Return (X, Y) of the center of cell containing provided text 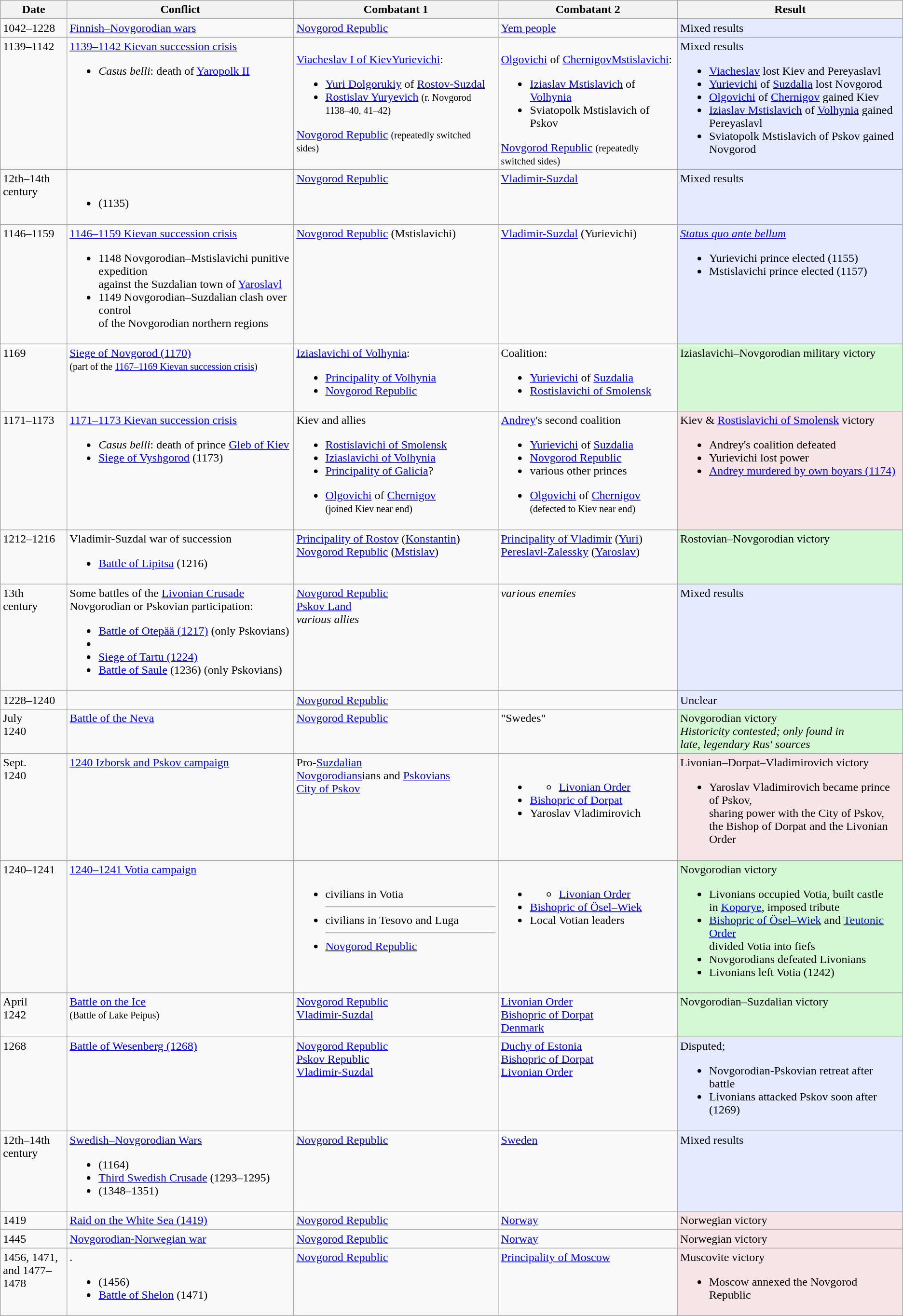
Iziaslavichi–Novgorodian military victory (790, 378)
1139–1142 Kievan succession crisisCasus belli: death of Yaropolk II (180, 103)
Coalition:Yurievichi of SuzdaliaRostislavichi of Smolensk (588, 378)
Livonian OrderBishopric of Dorpat Denmark (588, 1015)
1212–1216 (34, 556)
Sept.1240 (34, 806)
Date (34, 10)
civilians in Votiacivilians in Tesovo and LugaNovgorod Republic (396, 927)
Kiev & Rostislavichi of Smolensk victoryAndrey's coalition defeatedYurievichi lost powerAndrey murdered by own boyars (1174) (790, 471)
Novgorod RepublicPskov RepublicVladimir-Suzdal (396, 1084)
1268 (34, 1084)
Raid on the White Sea (1419) (180, 1221)
Siege of Novgorod (1170)(part of the 1167–1169 Kievan succession crisis) (180, 378)
Result (790, 10)
1228–1240 (34, 700)
. (1456)Battle of Shelon (1471) (180, 1282)
Battle of the Neva (180, 731)
Novgorod RepublicPskov Landvarious allies (396, 638)
1171–1173 (34, 471)
13thcentury (34, 638)
1445 (34, 1239)
April1242 (34, 1015)
Duchy of EstoniaBishopric of DorpatLivonian Order (588, 1084)
Novgorod Republic (Mstislavichi) (396, 284)
Disputed;Novgorodian-Pskovian retreat after battleLivonians attacked Pskov soon after (1269) (790, 1084)
Rostovian–Novgorodian victory (790, 556)
Kiev and allies Rostislavichi of Smolensk Iziaslavichi of Volhynia Principality of Galicia? Olgovichi of Chernigov(joined Kiev near end) (396, 471)
Yem people (588, 28)
1240 Izborsk and Pskov campaign (180, 806)
1146–1159 (34, 284)
Livonian Order Bishopric of DorpatYaroslav Vladimirovich (588, 806)
1456, 1471,and 1477–1478 (34, 1282)
Novgorod RepublicVladimir-Suzdal (396, 1015)
Swedish–Novgorodian Wars (1164)Third Swedish Crusade (1293–1295) (1348–1351) (180, 1171)
1419 (34, 1221)
1042–1228 (34, 28)
1139–1142 (34, 103)
Unclear (790, 700)
Iziaslavichi of Volhynia:Principality of VolhyniaNovgorod Republic (396, 378)
Combatant 1 (396, 10)
Status quo ante bellumYurievichi prince elected (1155)Mstislavichi prince elected (1157) (790, 284)
1171–1173 Kievan succession crisisCasus belli: death of prince Gleb of KievSiege of Vyshgorod (1173) (180, 471)
1240–1241 Votia campaign (180, 927)
Novgorodian victoryHistoricity contested; only found inlate, legendary Rus' sources (790, 731)
Vladimir-Suzdal (Yurievichi) (588, 284)
Conflict (180, 10)
Andrey's second coalition Yurievichi of SuzdaliaNovgorod Republicvarious other princes Olgovichi of Chernigov(defected to Kiev near end) (588, 471)
Novgorodian-Norwegian war (180, 1239)
various enemies (588, 638)
Vladimir-Suzdal war of successionBattle of Lipitsa (1216) (180, 556)
(1135) (180, 197)
Battle of Wesenberg (1268) (180, 1084)
Finnish–Novgorodian wars (180, 28)
1169 (34, 378)
"Swedes" (588, 731)
Vladimir-Suzdal (588, 197)
Combatant 2 (588, 10)
1240–1241 (34, 927)
Pro-SuzdalianNovgorodiansians and Pskovians City of Pskov (396, 806)
Olgovichi of ChernigovMstislavichi: Iziaslav Mstislavich of Volhynia Sviatopolk Mstislavich of PskovNovgorod Republic (repeatedly switched sides) (588, 103)
Battle on the Ice(Battle of Lake Peipus) (180, 1015)
Livonian Order Bishopric of Ösel–WiekLocal Votian leaders (588, 927)
Muscovite victoryMoscow annexed the Novgorod Republic (790, 1282)
Principality of Rostov (Konstantin)Novgorod Republic (Mstislav) (396, 556)
Principality of Vladimir (Yuri)Pereslavl-Zalessky (Yaroslav) (588, 556)
July1240 (34, 731)
Novgorodian–Suzdalian victory (790, 1015)
Sweden (588, 1171)
Principality of Moscow (588, 1282)
